From the cell containing the given text, extract its center point as (x, y) coordinate. 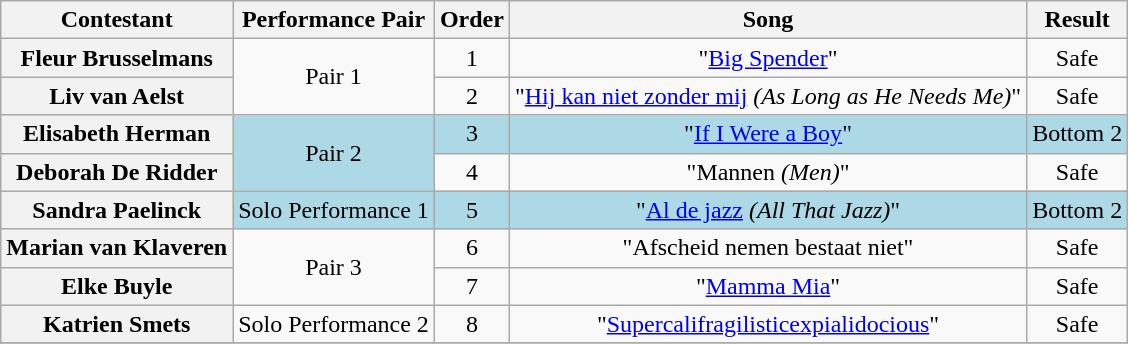
4 (472, 172)
Deborah De Ridder (117, 172)
Order (472, 20)
3 (472, 134)
Pair 2 (334, 153)
Pair 3 (334, 267)
Contestant (117, 20)
Solo Performance 2 (334, 324)
8 (472, 324)
Elke Buyle (117, 286)
Sandra Paelinck (117, 210)
"Al de jazz (All That Jazz)" (768, 210)
7 (472, 286)
Solo Performance 1 (334, 210)
Marian van Klaveren (117, 248)
6 (472, 248)
Elisabeth Herman (117, 134)
Pair 1 (334, 77)
"Big Spender" (768, 58)
"If I Were a Boy" (768, 134)
5 (472, 210)
"Afscheid nemen bestaat niet" (768, 248)
Liv van Aelst (117, 96)
Result (1078, 20)
1 (472, 58)
"Mannen (Men)" (768, 172)
"Mamma Mia" (768, 286)
Song (768, 20)
"Hij kan niet zonder mij (As Long as He Needs Me)" (768, 96)
2 (472, 96)
"Supercalifragilisticexpialidocious" (768, 324)
Performance Pair (334, 20)
Katrien Smets (117, 324)
Fleur Brusselmans (117, 58)
